For the text-containing cell, return its midpoint in (x, y) coordinate format. 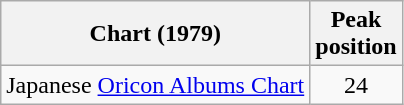
Japanese Oricon Albums Chart (156, 85)
Chart (1979) (156, 34)
Peakposition (356, 34)
24 (356, 85)
